Pinpoint the cell where the given text exists, returning its (x, y) midpoint coordinate. 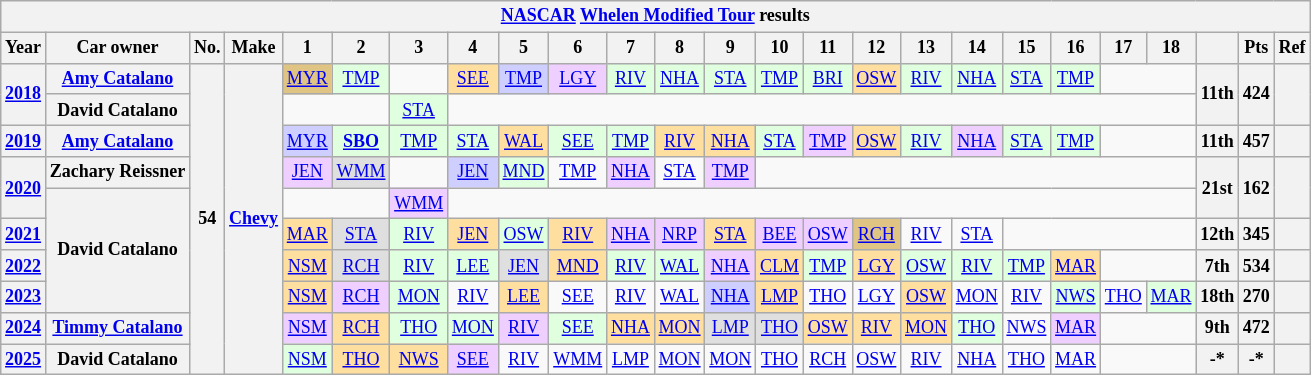
Car owner (117, 48)
12 (876, 48)
Ref (1292, 48)
457 (1256, 140)
21st (1218, 188)
4 (472, 48)
472 (1256, 328)
18th (1218, 296)
2022 (24, 266)
2019 (24, 140)
6 (578, 48)
9 (730, 48)
1 (307, 48)
2020 (24, 188)
Pts (1256, 48)
162 (1256, 188)
8 (680, 48)
2018 (24, 94)
345 (1256, 234)
9th (1218, 328)
5 (524, 48)
10 (780, 48)
NASCAR Whelen Modified Tour results (656, 16)
13 (926, 48)
BEE (780, 234)
BRI (828, 78)
424 (1256, 94)
2025 (24, 360)
SBO (361, 140)
270 (1256, 296)
15 (1026, 48)
54 (208, 219)
Chevy (254, 219)
16 (1076, 48)
2023 (24, 296)
12th (1218, 234)
17 (1123, 48)
18 (1171, 48)
7 (631, 48)
534 (1256, 266)
NRP (680, 234)
Zachary Reissner (117, 172)
7th (1218, 266)
Year (24, 48)
3 (419, 48)
Timmy Catalano (117, 328)
2024 (24, 328)
CLM (780, 266)
2021 (24, 234)
2 (361, 48)
11 (828, 48)
Make (254, 48)
No. (208, 48)
14 (976, 48)
